Extract the [x, y] coordinate from the center of the cell holding the provided text.  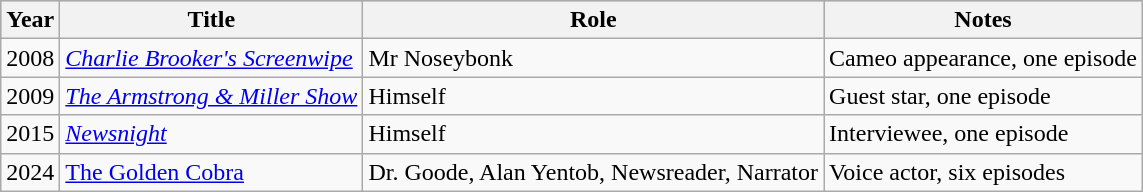
Role [594, 20]
2009 [30, 96]
2008 [30, 58]
Charlie Brooker's Screenwipe [212, 58]
Voice actor, six episodes [984, 172]
Interviewee, one episode [984, 134]
Guest star, one episode [984, 96]
Cameo appearance, one episode [984, 58]
The Golden Cobra [212, 172]
Mr Noseybonk [594, 58]
Title [212, 20]
2024 [30, 172]
Newsnight [212, 134]
The Armstrong & Miller Show [212, 96]
Notes [984, 20]
Dr. Goode, Alan Yentob, Newsreader, Narrator [594, 172]
2015 [30, 134]
Year [30, 20]
